For the text-containing cell, return its midpoint in [X, Y] coordinate format. 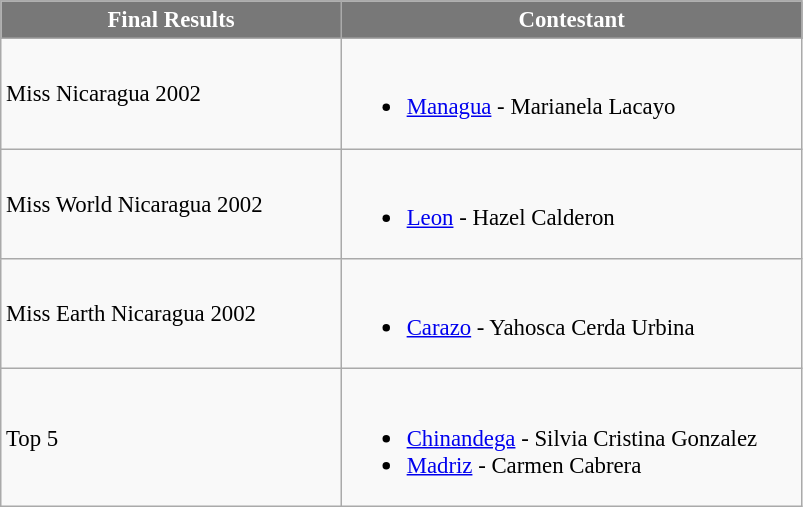
Contestant [572, 20]
Managua - Marianela Lacayo [572, 94]
Top 5 [172, 438]
Chinandega - Silvia Cristina Gonzalez Madriz - Carmen Cabrera [572, 438]
Leon - Hazel Calderon [572, 204]
Miss Earth Nicaragua 2002 [172, 314]
Miss Nicaragua 2002 [172, 94]
Final Results [172, 20]
Miss World Nicaragua 2002 [172, 204]
Carazo - Yahosca Cerda Urbina [572, 314]
